Provide the (x, y) coordinate of the cell's center where the given text is located.  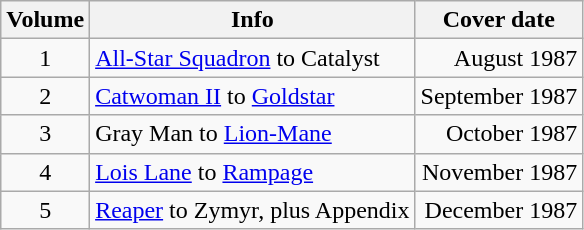
Info (252, 20)
All-Star Squadron to Catalyst (252, 58)
December 1987 (499, 210)
Reaper to Zymyr, plus Appendix (252, 210)
3 (46, 134)
September 1987 (499, 96)
Cover date (499, 20)
5 (46, 210)
Gray Man to Lion-Mane (252, 134)
Catwoman II to Goldstar (252, 96)
Volume (46, 20)
4 (46, 172)
August 1987 (499, 58)
2 (46, 96)
October 1987 (499, 134)
1 (46, 58)
November 1987 (499, 172)
Lois Lane to Rampage (252, 172)
